For the text-containing cell, return its midpoint in [X, Y] coordinate format. 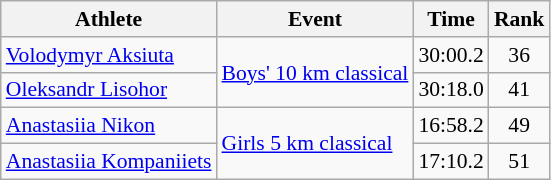
Anastasiia Nikon [109, 126]
Oleksandr Lisohor [109, 90]
Athlete [109, 19]
Boys' 10 km classical [316, 72]
Girls 5 km classical [316, 144]
36 [520, 55]
Time [450, 19]
49 [520, 126]
Event [316, 19]
Volodymyr Aksiuta [109, 55]
Rank [520, 19]
17:10.2 [450, 162]
30:00.2 [450, 55]
51 [520, 162]
30:18.0 [450, 90]
16:58.2 [450, 126]
41 [520, 90]
Anastasiia Kompaniiets [109, 162]
